Pinpoint the cell where the given text exists, returning its [x, y] midpoint coordinate. 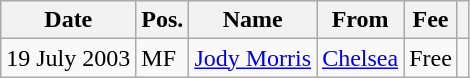
Free [431, 58]
19 July 2003 [68, 58]
Pos. [162, 20]
Date [68, 20]
Jody Morris [253, 58]
Name [253, 20]
Fee [431, 20]
Chelsea [360, 58]
MF [162, 58]
From [360, 20]
